Scan for the cell matching the given text and deliver its [x, y] coordinate at center. 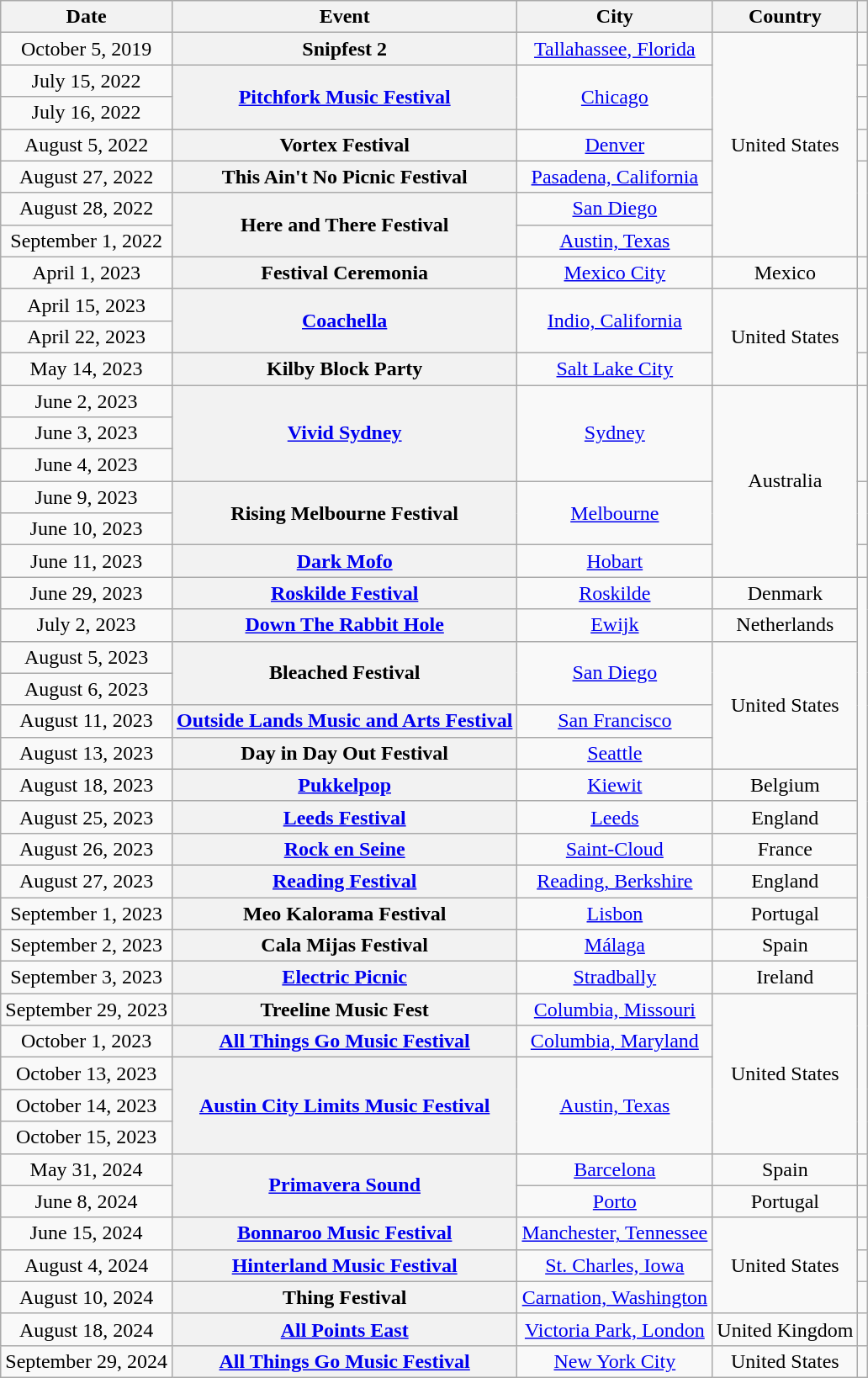
August 10, 2024 [87, 1297]
Coachella [344, 321]
September 1, 2023 [87, 913]
Pasadena, California [615, 177]
Málaga [615, 946]
Columbia, Missouri [615, 1010]
June 4, 2023 [87, 465]
June 3, 2023 [87, 433]
Tallahassee, Florida [615, 49]
Pitchfork Music Festival [344, 97]
Carnation, Washington [615, 1297]
June 11, 2023 [87, 561]
August 27, 2022 [87, 177]
Denmark [786, 593]
United Kingdom [786, 1329]
St. Charles, Iowa [615, 1265]
Sydney [615, 433]
Reading Festival [344, 881]
Melbourne [615, 513]
Netherlands [786, 625]
September 2, 2023 [87, 946]
Australia [786, 481]
April 15, 2023 [87, 305]
June 29, 2023 [87, 593]
Belgium [786, 785]
Day in Day Out Festival [344, 753]
Barcelona [615, 1169]
Electric Picnic [344, 978]
August 26, 2023 [87, 849]
Saint-Cloud [615, 849]
This Ain't No Picnic Festival [344, 177]
October 5, 2019 [87, 49]
Leeds [615, 817]
Roskilde [615, 593]
August 18, 2023 [87, 785]
All Points East [344, 1329]
Treeline Music Fest [344, 1010]
August 5, 2023 [87, 657]
Hobart [615, 561]
August 6, 2023 [87, 689]
October 1, 2023 [87, 1041]
Lisbon [615, 913]
Seattle [615, 753]
Here and There Festival [344, 225]
City [615, 17]
Outside Lands Music and Arts Festival [344, 721]
Meo Kalorama Festival [344, 913]
Cala Mijas Festival [344, 946]
October 14, 2023 [87, 1105]
August 25, 2023 [87, 817]
June 15, 2024 [87, 1233]
June 9, 2023 [87, 497]
Dark Mofo [344, 561]
June 2, 2023 [87, 401]
Columbia, Maryland [615, 1041]
April 1, 2023 [87, 273]
July 2, 2023 [87, 625]
August 18, 2024 [87, 1329]
August 28, 2022 [87, 209]
Indio, California [615, 321]
Bleached Festival [344, 673]
Pukkelpop [344, 785]
April 22, 2023 [87, 337]
Victoria Park, London [615, 1329]
Festival Ceremonia [344, 273]
Stradbally [615, 978]
September 1, 2022 [87, 241]
Reading, Berkshire [615, 881]
Date [87, 17]
Vortex Festival [344, 145]
Thing Festival [344, 1297]
Mexico City [615, 273]
France [786, 849]
Country [786, 17]
Kilby Block Party [344, 368]
New York City [615, 1361]
July 15, 2022 [87, 81]
August 11, 2023 [87, 721]
August 5, 2022 [87, 145]
San Francisco [615, 721]
Roskilde Festival [344, 593]
Mexico [786, 273]
Denver [615, 145]
Leeds Festival [344, 817]
June 8, 2024 [87, 1201]
Hinterland Music Festival [344, 1265]
Chicago [615, 97]
August 27, 2023 [87, 881]
Bonnaroo Music Festival [344, 1233]
July 16, 2022 [87, 113]
October 15, 2023 [87, 1137]
Down The Rabbit Hole [344, 625]
September 29, 2024 [87, 1361]
Vivid Sydney [344, 433]
Rock en Seine [344, 849]
September 29, 2023 [87, 1010]
Austin City Limits Music Festival [344, 1105]
Event [344, 17]
Snipfest 2 [344, 49]
June 10, 2023 [87, 529]
Kiewit [615, 785]
Rising Melbourne Festival [344, 513]
May 14, 2023 [87, 368]
Porto [615, 1201]
Manchester, Tennessee [615, 1233]
Ireland [786, 978]
August 4, 2024 [87, 1265]
May 31, 2024 [87, 1169]
Salt Lake City [615, 368]
Primavera Sound [344, 1185]
September 3, 2023 [87, 978]
October 13, 2023 [87, 1073]
Ewijk [615, 625]
August 13, 2023 [87, 753]
